Detect which cell encompasses the target text, then output its [x, y] center coordinate. 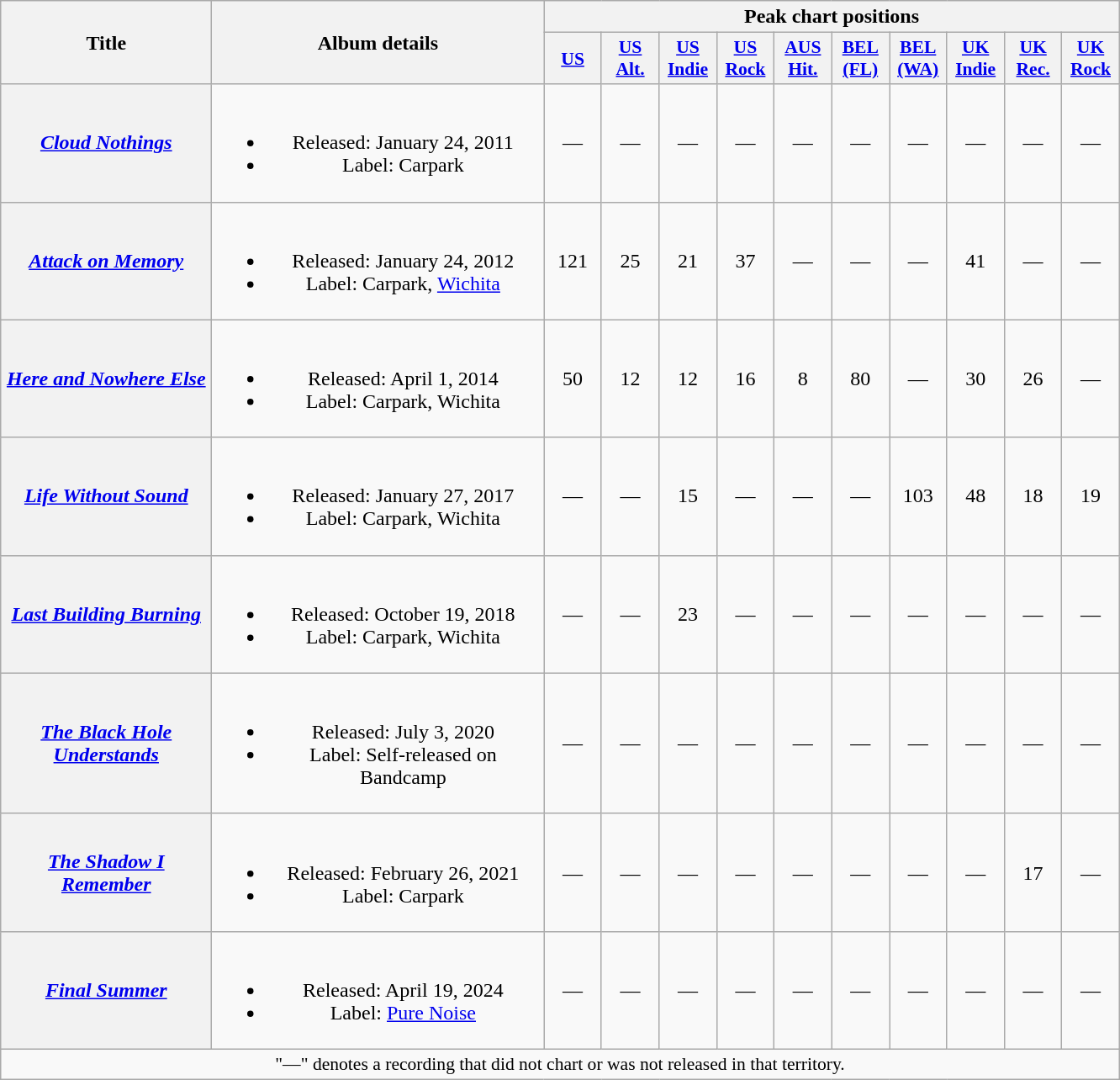
37 [745, 261]
21 [688, 261]
The Black Hole Understands [106, 744]
16 [745, 379]
26 [1033, 379]
UKRock [1091, 59]
Released: April 1, 2014Label: Carpark, Wichita [378, 379]
Released: July 3, 2020Label: Self-released on Bandcamp [378, 744]
23 [688, 614]
103 [918, 496]
19 [1091, 496]
The Shadow I Remember [106, 872]
Cloud Nothings [106, 143]
Peak chart positions [832, 17]
Final Summer [106, 990]
Here and Nowhere Else [106, 379]
Attack on Memory [106, 261]
UKIndie [975, 59]
80 [860, 379]
121 [573, 261]
17 [1033, 872]
Album details [378, 42]
USAlt. [630, 59]
USIndie [688, 59]
Title [106, 42]
41 [975, 261]
8 [803, 379]
Released: October 19, 2018Label: Carpark, Wichita [378, 614]
Last Building Burning [106, 614]
Released: February 26, 2021Label: Carpark [378, 872]
25 [630, 261]
Released: January 24, 2012Label: Carpark, Wichita [378, 261]
AUSHit. [803, 59]
BEL(WA) [918, 59]
US [573, 59]
18 [1033, 496]
50 [573, 379]
48 [975, 496]
UKRec. [1033, 59]
Life Without Sound [106, 496]
"—" denotes a recording that did not chart or was not released in that territory. [560, 1064]
30 [975, 379]
BEL(FL) [860, 59]
Released: January 24, 2011Label: Carpark [378, 143]
USRock [745, 59]
Released: April 19, 2024Label: Pure Noise [378, 990]
Released: January 27, 2017Label: Carpark, Wichita [378, 496]
15 [688, 496]
